Return the [x, y] coordinate for the center point of the cell that contains the specified text.  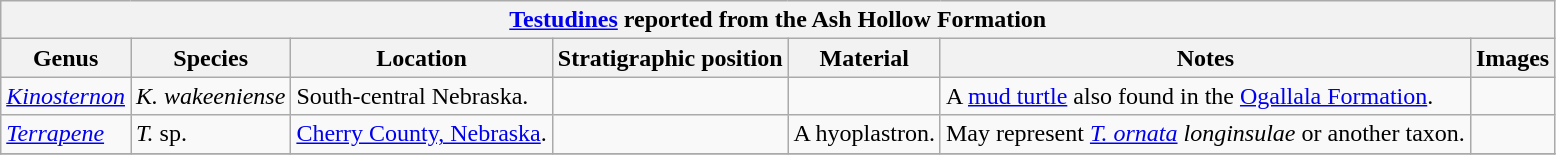
K. wakeeniense [210, 96]
Stratigraphic position [670, 58]
A hyoplastron. [864, 134]
Genus [66, 58]
Kinosternon [66, 96]
Testudines reported from the Ash Hollow Formation [778, 20]
A mud turtle also found in the Ogallala Formation. [1205, 96]
Notes [1205, 58]
Terrapene [66, 134]
Material [864, 58]
Images [1512, 58]
Location [422, 58]
T. sp. [210, 134]
May represent T. ornata longinsulae or another taxon. [1205, 134]
Species [210, 58]
Cherry County, Nebraska. [422, 134]
South-central Nebraska. [422, 96]
